Search for the cell housing the specified text and yield its (x, y) center coordinate. 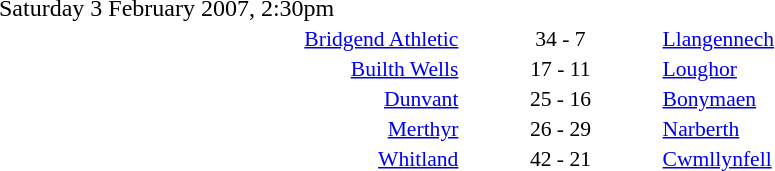
25 - 16 (560, 98)
26 - 29 (560, 128)
34 - 7 (560, 38)
17 - 11 (560, 68)
